Determine the [X, Y] coordinate at the center of the cell enclosing the given text.  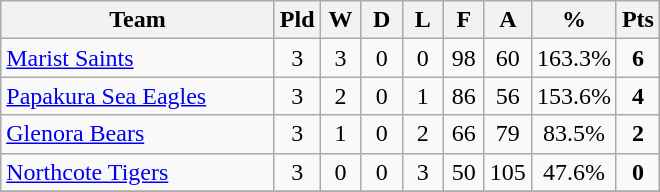
105 [508, 172]
Pts [638, 20]
50 [464, 172]
% [574, 20]
W [340, 20]
163.3% [574, 58]
47.6% [574, 172]
Marist Saints [138, 58]
60 [508, 58]
Team [138, 20]
F [464, 20]
56 [508, 96]
Pld [297, 20]
83.5% [574, 134]
66 [464, 134]
Glenora Bears [138, 134]
6 [638, 58]
Northcote Tigers [138, 172]
86 [464, 96]
D [382, 20]
98 [464, 58]
A [508, 20]
Papakura Sea Eagles [138, 96]
L [422, 20]
153.6% [574, 96]
4 [638, 96]
79 [508, 134]
